Locate the cell with the specified text and output its (X, Y) center coordinate. 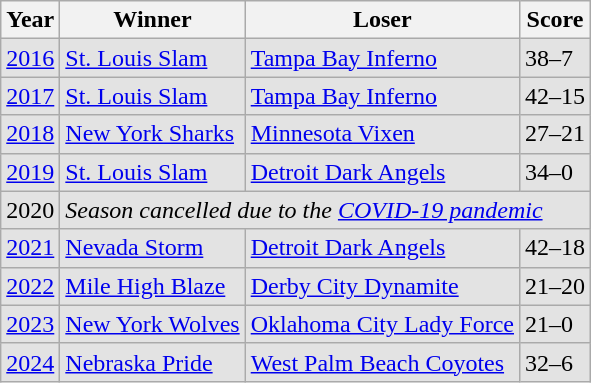
2023 (30, 324)
Season cancelled due to the COVID-19 pandemic (326, 210)
21–0 (556, 324)
New York Wolves (152, 324)
2019 (30, 172)
42–18 (556, 248)
2017 (30, 96)
Nevada Storm (152, 248)
West Palm Beach Coyotes (382, 362)
Minnesota Vixen (382, 134)
Loser (382, 20)
2016 (30, 58)
New York Sharks (152, 134)
32–6 (556, 362)
Nebraska Pride (152, 362)
27–21 (556, 134)
Year (30, 20)
38–7 (556, 58)
2020 (30, 210)
2018 (30, 134)
34–0 (556, 172)
2021 (30, 248)
21–20 (556, 286)
Derby City Dynamite (382, 286)
42–15 (556, 96)
Score (556, 20)
Winner (152, 20)
2022 (30, 286)
2024 (30, 362)
Mile High Blaze (152, 286)
Oklahoma City Lady Force (382, 324)
